Scan for the cell matching the given text and deliver its (X, Y) coordinate at center. 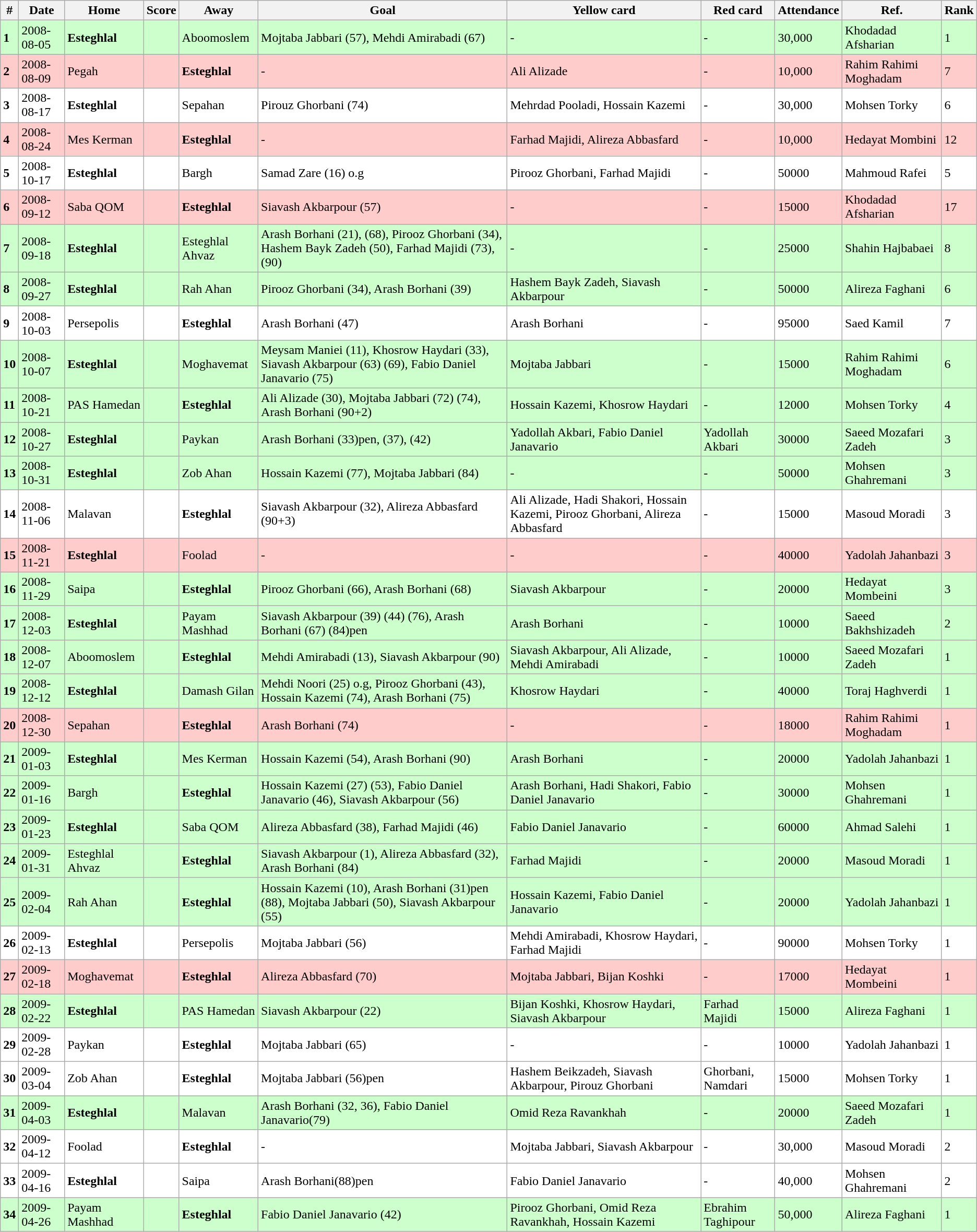
90000 (808, 943)
2008-08-05 (42, 38)
2008-08-17 (42, 105)
2009-04-26 (42, 1214)
Bijan Koshki, Khosrow Haydari, Siavash Akbarpour (604, 1011)
Hossain Kazemi (77), Mojtaba Jabbari (84) (383, 473)
Arash Borhani, Hadi Shakori, Fabio Daniel Janavario (604, 792)
Mojtaba Jabbari, Siavash Akbarpour (604, 1146)
Pirooz Ghorbani, Farhad Majidi (604, 173)
Arash Borhani (32, 36), Fabio Daniel Janavario(79) (383, 1113)
Rank (959, 10)
Score (161, 10)
Shahin Hajbabaei (891, 248)
15 (9, 555)
Siavash Akbarpour, Ali Alizade, Mehdi Amirabadi (604, 657)
2008-11-21 (42, 555)
2008-12-30 (42, 725)
2009-01-03 (42, 759)
Red card (738, 10)
Mehrdad Pooladi, Hossain Kazemi (604, 105)
Khosrow Haydari (604, 691)
Pirooz Ghorbani, Omid Reza Ravankhah, Hossain Kazemi (604, 1214)
Date (42, 10)
Mehdi Amirabadi (13), Siavash Akbarpour (90) (383, 657)
18000 (808, 725)
Saed Kamil (891, 323)
Siavash Akbarpour (604, 589)
Siavash Akbarpour (32), Alireza Abbasfard (90+3) (383, 514)
2008-09-27 (42, 289)
Yadollah Akbari, Fabio Daniel Janavario (604, 439)
Yadollah Akbari (738, 439)
2009-01-23 (42, 827)
21 (9, 759)
Attendance (808, 10)
Samad Zare (16) o.g (383, 173)
Siavash Akbarpour (57) (383, 207)
Ali Alizade (30), Mojtaba Jabbari (72) (74), Arash Borhani (90+2) (383, 405)
2008-10-17 (42, 173)
13 (9, 473)
Hashem Bayk Zadeh, Siavash Akbarpour (604, 289)
Goal (383, 10)
Yellow card (604, 10)
11 (9, 405)
95000 (808, 323)
Pirouz Ghorbani (74) (383, 105)
2009-02-18 (42, 976)
Hossain Kazemi (54), Arash Borhani (90) (383, 759)
Mojtaba Jabbari (57), Mehdi Amirabadi (67) (383, 38)
Toraj Haghverdi (891, 691)
22 (9, 792)
26 (9, 943)
Home (104, 10)
Alireza Abbasfard (38), Farhad Majidi (46) (383, 827)
Mehdi Noori (25) o.g, Pirooz Ghorbani (43), Hossain Kazemi (74), Arash Borhani (75) (383, 691)
Mojtaba Jabbari (56)pen (383, 1079)
33 (9, 1181)
Hossain Kazemi, Fabio Daniel Janavario (604, 902)
40,000 (808, 1181)
Arash Borhani(88)pen (383, 1181)
2009-02-22 (42, 1011)
Hossain Kazemi (10), Arash Borhani (31)pen (88), Mojtaba Jabbari (50), Siavash Akbarpour (55) (383, 902)
Ref. (891, 10)
Farhad Majidi, Alireza Abbasfard (604, 139)
Pirooz Ghorbani (34), Arash Borhani (39) (383, 289)
Hedayat Mombini (891, 139)
9 (9, 323)
Arash Borhani (74) (383, 725)
Pegah (104, 71)
Ghorbani, Namdari (738, 1079)
2009-02-28 (42, 1045)
Ali Alizade, Hadi Shakori, Hossain Kazemi, Pirooz Ghorbani, Alireza Abbasfard (604, 514)
Alireza Abbasfard (70) (383, 976)
2009-02-04 (42, 902)
2008-10-21 (42, 405)
Mojtaba Jabbari (65) (383, 1045)
2008-08-24 (42, 139)
2009-02-13 (42, 943)
Omid Reza Ravankhah (604, 1113)
24 (9, 860)
Mojtaba Jabbari, Bijan Koshki (604, 976)
30 (9, 1079)
10 (9, 364)
2009-04-16 (42, 1181)
Damash Gilan (219, 691)
Ahmad Salehi (891, 827)
2008-12-07 (42, 657)
Siavash Akbarpour (22) (383, 1011)
Mojtaba Jabbari (604, 364)
17000 (808, 976)
20 (9, 725)
2008-09-18 (42, 248)
60000 (808, 827)
12000 (808, 405)
2009-01-31 (42, 860)
Mehdi Amirabadi, Khosrow Haydari, Farhad Majidi (604, 943)
16 (9, 589)
Meysam Maniei (11), Khosrow Haydari (33), Siavash Akbarpour (63) (69), Fabio Daniel Janavario (75) (383, 364)
25000 (808, 248)
2008-10-07 (42, 364)
Mahmoud Rafei (891, 173)
Ebrahim Taghipour (738, 1214)
2008-08-09 (42, 71)
2009-04-12 (42, 1146)
2008-12-03 (42, 623)
2008-10-03 (42, 323)
2008-10-27 (42, 439)
29 (9, 1045)
Fabio Daniel Janavario (42) (383, 1214)
18 (9, 657)
2009-04-03 (42, 1113)
2008-11-06 (42, 514)
27 (9, 976)
2008-09-12 (42, 207)
Ali Alizade (604, 71)
Arash Borhani (33)pen, (37), (42) (383, 439)
Siavash Akbarpour (1), Alireza Abbasfard (32), Arash Borhani (84) (383, 860)
Hashem Beikzadeh, Siavash Akbarpour, Pirouz Ghorbani (604, 1079)
Mojtaba Jabbari (56) (383, 943)
23 (9, 827)
Away (219, 10)
28 (9, 1011)
Pirooz Ghorbani (66), Arash Borhani (68) (383, 589)
Hossain Kazemi, Khosrow Haydari (604, 405)
50,000 (808, 1214)
2008-12-12 (42, 691)
Hossain Kazemi (27) (53), Fabio Daniel Janavario (46), Siavash Akbarpour (56) (383, 792)
32 (9, 1146)
19 (9, 691)
2009-03-04 (42, 1079)
2008-11-29 (42, 589)
25 (9, 902)
Arash Borhani (21), (68), Pirooz Ghorbani (34), Hashem Bayk Zadeh (50), Farhad Majidi (73), (90) (383, 248)
Siavash Akbarpour (39) (44) (76), Arash Borhani (67) (84)pen (383, 623)
2009-01-16 (42, 792)
31 (9, 1113)
# (9, 10)
Saeed Bakhshizadeh (891, 623)
2008-10-31 (42, 473)
14 (9, 514)
34 (9, 1214)
Arash Borhani (47) (383, 323)
